Provide the (X, Y) coordinate of the cell's center where the given text is located.  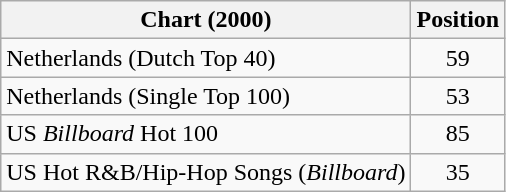
Netherlands (Single Top 100) (206, 96)
US Billboard Hot 100 (206, 134)
85 (458, 134)
53 (458, 96)
Position (458, 20)
Chart (2000) (206, 20)
35 (458, 172)
59 (458, 58)
US Hot R&B/Hip-Hop Songs (Billboard) (206, 172)
Netherlands (Dutch Top 40) (206, 58)
